Detect which cell encompasses the target text, then output its [x, y] center coordinate. 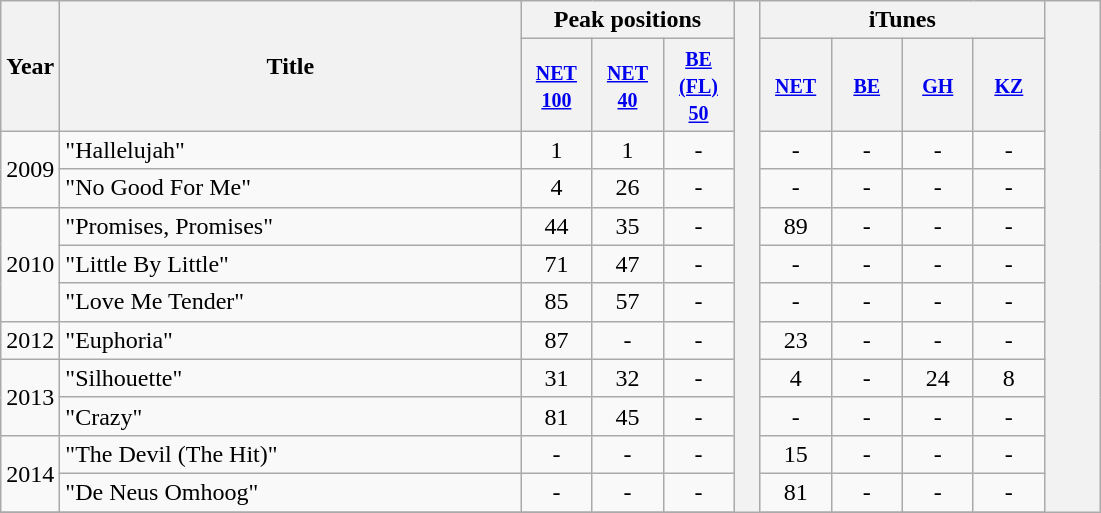
89 [796, 226]
23 [796, 340]
2013 [30, 397]
NET [796, 85]
31 [556, 378]
"Hallelujah" [290, 150]
iTunes [902, 20]
NET 40 [628, 85]
2009 [30, 169]
"No Good For Me" [290, 188]
26 [628, 188]
NET 100 [556, 85]
BE (FL) 50 [698, 85]
2012 [30, 340]
71 [556, 264]
"Euphoria" [290, 340]
GH [938, 85]
KZ [1008, 85]
2010 [30, 264]
44 [556, 226]
BE [866, 85]
"Promises, Promises" [290, 226]
"Love Me Tender" [290, 302]
"The Devil (The Hit)" [290, 454]
15 [796, 454]
2014 [30, 473]
"Silhouette" [290, 378]
85 [556, 302]
35 [628, 226]
45 [628, 416]
57 [628, 302]
"De Neus Omhoog" [290, 492]
32 [628, 378]
24 [938, 378]
"Little By Little" [290, 264]
Title [290, 66]
Peak positions [628, 20]
"Crazy" [290, 416]
47 [628, 264]
8 [1008, 378]
Year [30, 66]
87 [556, 340]
